Scan for the cell matching the given text and deliver its [x, y] coordinate at center. 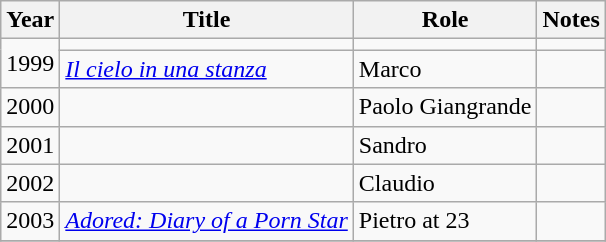
Marco [445, 69]
2002 [30, 183]
Adored: Diary of a Porn Star [206, 221]
2000 [30, 107]
Paolo Giangrande [445, 107]
Title [206, 20]
Claudio [445, 183]
Il cielo in una stanza [206, 69]
Year [30, 20]
1999 [30, 64]
2001 [30, 145]
Notes [571, 20]
2003 [30, 221]
Sandro [445, 145]
Pietro at 23 [445, 221]
Role [445, 20]
